Search for the cell housing the specified text and yield its [X, Y] center coordinate. 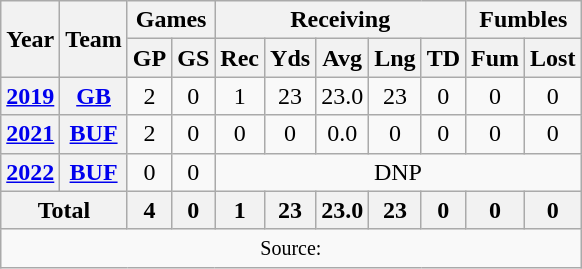
Rec [240, 58]
Source: [291, 248]
Receiving [340, 20]
2022 [30, 172]
Avg [342, 58]
Fumbles [524, 20]
Lng [395, 58]
2021 [30, 134]
GP [149, 58]
DNP [398, 172]
Fum [496, 58]
TD [443, 58]
2019 [30, 96]
Total [64, 210]
GS [194, 58]
0.0 [342, 134]
Yds [290, 58]
4 [149, 210]
GB [94, 96]
Year [30, 39]
Games [170, 20]
Team [94, 39]
Lost [553, 58]
